Search for the cell housing the specified text and yield its (X, Y) center coordinate. 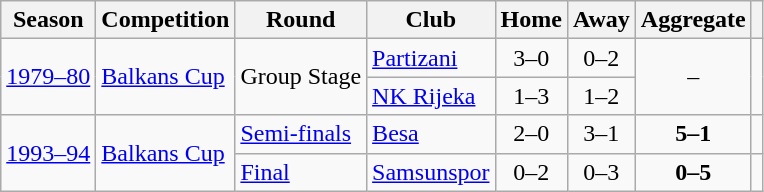
0–3 (601, 172)
– (693, 77)
Aggregate (693, 20)
Group Stage (301, 77)
1993–94 (48, 153)
NK Rijeka (431, 96)
Season (48, 20)
Competition (166, 20)
Home (531, 20)
Besa (431, 134)
Semi-finals (301, 134)
Club (431, 20)
0–5 (693, 172)
5–1 (693, 134)
Partizani (431, 58)
1979–80 (48, 77)
1–2 (601, 96)
1–3 (531, 96)
2–0 (531, 134)
Round (301, 20)
Samsunspor (431, 172)
Away (601, 20)
3–1 (601, 134)
3–0 (531, 58)
Final (301, 172)
